Detect which cell encompasses the target text, then output its (X, Y) center coordinate. 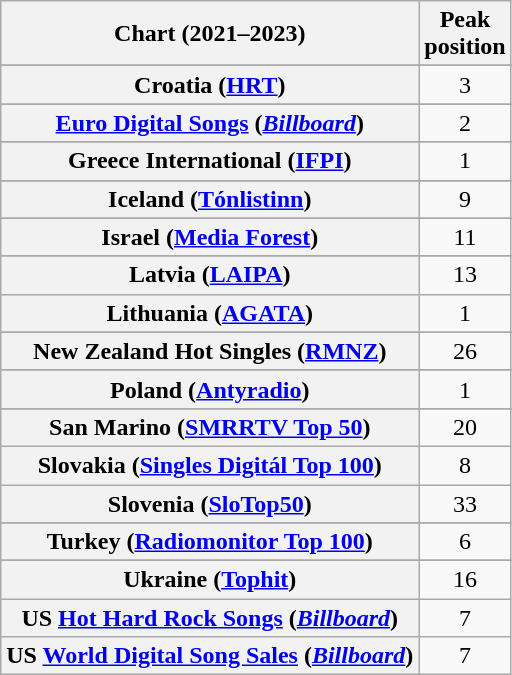
11 (465, 237)
Chart (2021–2023) (210, 34)
Greece International (IFPI) (210, 161)
26 (465, 351)
Iceland (Tónlistinn) (210, 199)
Croatia (HRT) (210, 85)
Peakposition (465, 34)
8 (465, 465)
16 (465, 580)
San Marino (SMRRTV Top 50) (210, 427)
3 (465, 85)
Turkey (Radiomonitor Top 100) (210, 542)
US World Digital Song Sales (Billboard) (210, 656)
New Zealand Hot Singles (RMNZ) (210, 351)
Lithuania (AGATA) (210, 313)
Ukraine (Tophit) (210, 580)
6 (465, 542)
9 (465, 199)
Slovenia (SloTop50) (210, 503)
20 (465, 427)
Slovakia (Singles Digitál Top 100) (210, 465)
US Hot Hard Rock Songs (Billboard) (210, 618)
Latvia (LAIPA) (210, 275)
Israel (Media Forest) (210, 237)
33 (465, 503)
13 (465, 275)
Euro Digital Songs (Billboard) (210, 123)
2 (465, 123)
Poland (Antyradio) (210, 389)
